Identify which cell holds the provided text, then report its (X, Y) central coordinate. 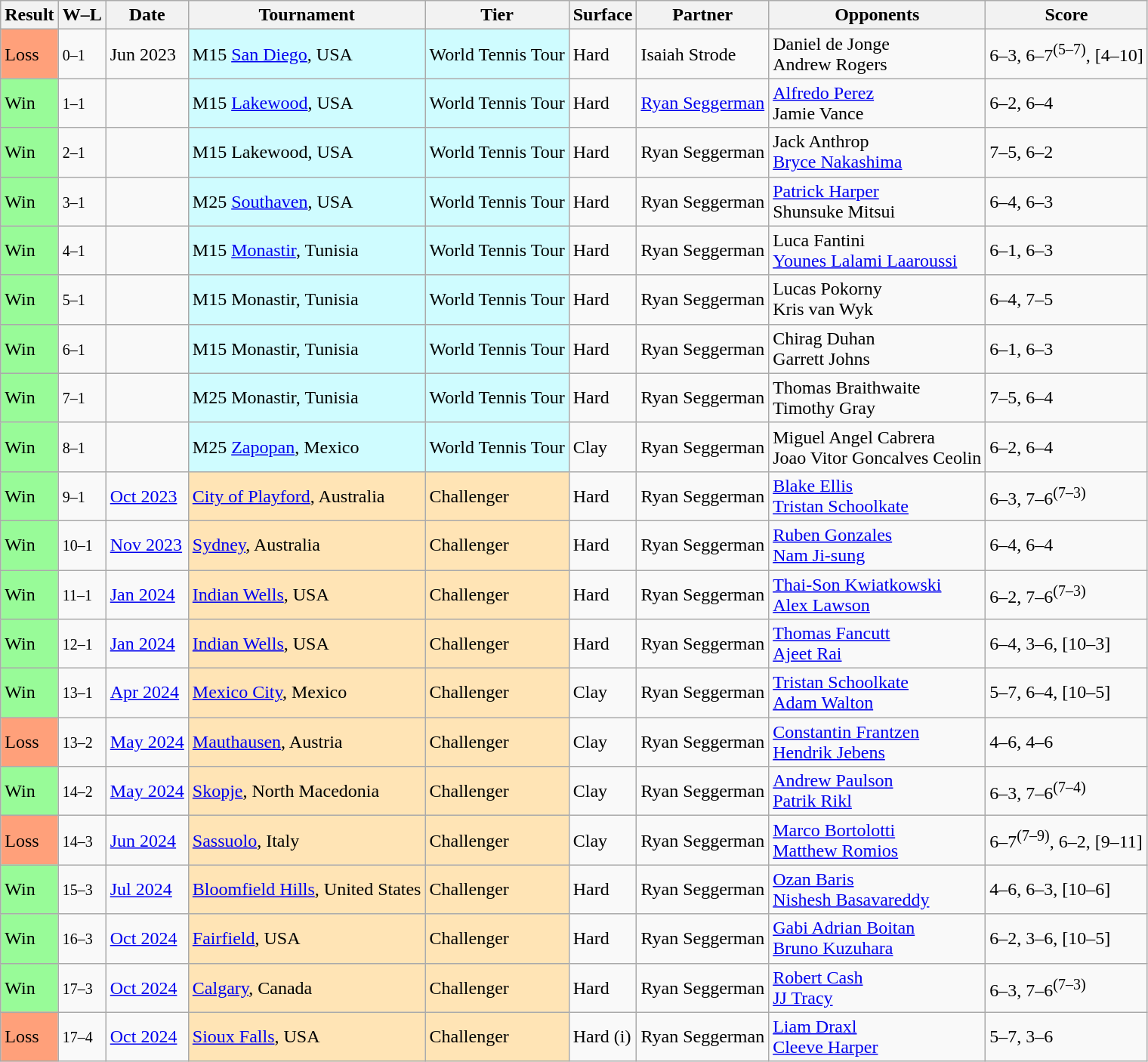
7–1 (82, 397)
6–2, 3–6, [10–5] (1066, 938)
Calgary, Canada (307, 988)
12–1 (82, 644)
5–7, 6–4, [10–5] (1066, 693)
5–7, 3–6 (1066, 1036)
13–1 (82, 693)
Liam Draxl Cleeve Harper (878, 1036)
Gabi Adrian Boitan Bruno Kuzuhara (878, 938)
Jun 2023 (147, 54)
6–4, 7–5 (1066, 299)
M25 Zapopan, Mexico (307, 447)
6–1 (82, 349)
Score (1066, 15)
Luca Fantini Younes Lalami Laaroussi (878, 251)
0–1 (82, 54)
7–5, 6–4 (1066, 397)
Surface (603, 15)
4–6, 6–3, [10–6] (1066, 890)
Nov 2023 (147, 545)
4–1 (82, 251)
Sioux Falls, USA (307, 1036)
Date (147, 15)
Tournament (307, 15)
Blake Ellis Tristan Schoolkate (878, 495)
9–1 (82, 495)
6–4, 6–3 (1066, 201)
13–2 (82, 742)
M15 San Diego, USA (307, 54)
Marco Bortolotti Matthew Romios (878, 840)
8–1 (82, 447)
3–1 (82, 201)
Hard (i) (603, 1036)
16–3 (82, 938)
6–3, 7–6(7–4) (1066, 792)
Oct 2023 (147, 495)
10–1 (82, 545)
Skopje, North Macedonia (307, 792)
Bloomfield Hills, United States (307, 890)
Isaiah Strode (702, 54)
Jul 2024 (147, 890)
Sassuolo, Italy (307, 840)
Tristan Schoolkate Adam Walton (878, 693)
Sydney, Australia (307, 545)
6–4, 3–6, [10–3] (1066, 644)
6–7(7–9), 6–2, [9–11] (1066, 840)
14–2 (82, 792)
17–3 (82, 988)
Partner (702, 15)
Patrick Harper Shunsuke Mitsui (878, 201)
4–6, 4–6 (1066, 742)
Opponents (878, 15)
15–3 (82, 890)
6–3, 6–7(5–7), [4–10] (1066, 54)
6–2, 7–6(7–3) (1066, 594)
M25 Southaven, USA (307, 201)
Apr 2024 (147, 693)
M25 Monastir, Tunisia (307, 397)
Ruben Gonzales Nam Ji-sung (878, 545)
Miguel Angel Cabrera Joao Vitor Goncalves Ceolin (878, 447)
2–1 (82, 153)
Thomas Braithwaite Timothy Gray (878, 397)
City of Playford, Australia (307, 495)
7–5, 6–2 (1066, 153)
Thomas Fancutt Ajeet Rai (878, 644)
14–3 (82, 840)
Lucas Pokorny Kris van Wyk (878, 299)
1–1 (82, 103)
Tier (497, 15)
Mauthausen, Austria (307, 742)
Result (29, 15)
Andrew Paulson Patrik Rikl (878, 792)
Fairfield, USA (307, 938)
11–1 (82, 594)
W–L (82, 15)
Thai-Son Kwiatkowski Alex Lawson (878, 594)
Alfredo Perez Jamie Vance (878, 103)
Chirag Duhan Garrett Johns (878, 349)
Constantin Frantzen Hendrik Jebens (878, 742)
Jack Anthrop Bryce Nakashima (878, 153)
17–4 (82, 1036)
Ozan Baris Nishesh Basavareddy (878, 890)
Mexico City, Mexico (307, 693)
Robert Cash JJ Tracy (878, 988)
5–1 (82, 299)
6–4, 6–4 (1066, 545)
Jun 2024 (147, 840)
Daniel de Jonge Andrew Rogers (878, 54)
